From the cell containing the given text, extract its center point as (x, y) coordinate. 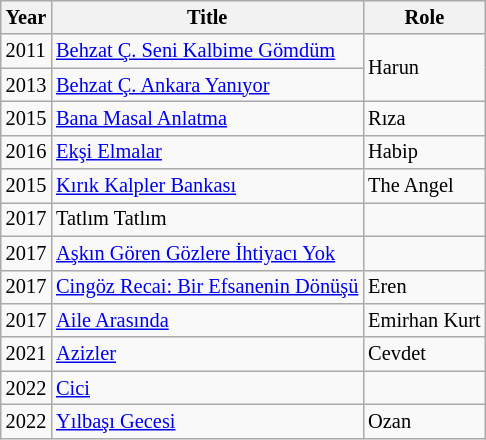
Emirhan Kurt (424, 320)
Habip (424, 152)
Aile Arasında (207, 320)
Cevdet (424, 354)
Bana Masal Anlatma (207, 118)
Cingöz Recai: Bir Efsanenin Dönüşü (207, 287)
Behzat Ç. Ankara Yanıyor (207, 85)
Behzat Ç. Seni Kalbime Gömdüm (207, 51)
Cici (207, 388)
Kırık Kalpler Bankası (207, 186)
Yılbaşı Gecesi (207, 421)
Azizler (207, 354)
2011 (26, 51)
Title (207, 17)
2021 (26, 354)
2016 (26, 152)
2013 (26, 85)
Tatlım Tatlım (207, 219)
Harun (424, 68)
Ekşi Elmalar (207, 152)
Eren (424, 287)
Rıza (424, 118)
The Angel (424, 186)
Aşkın Gören Gözlere İhtiyacı Yok (207, 253)
Role (424, 17)
Ozan (424, 421)
Year (26, 17)
